Provide the [x, y] coordinate of the cell's center where the given text is located.  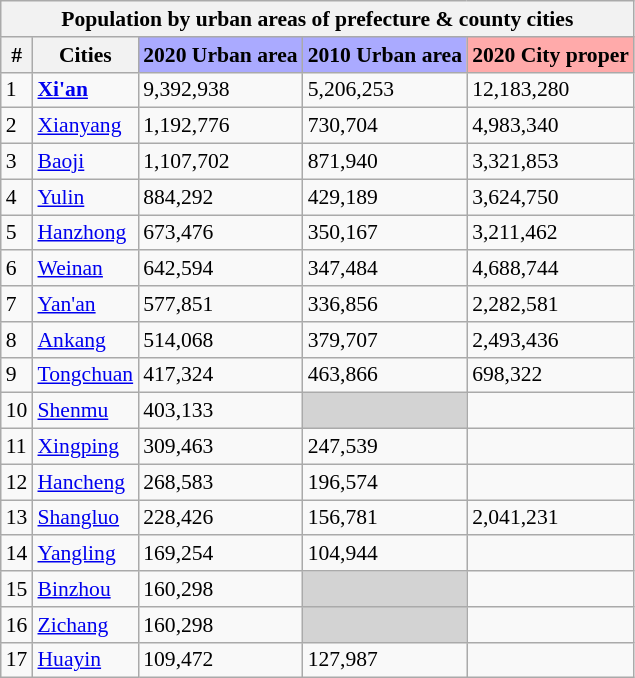
5,206,253 [385, 90]
463,866 [385, 375]
Cities [85, 55]
9 [17, 375]
16 [17, 625]
Shenmu [85, 411]
1 [17, 90]
514,068 [220, 340]
871,940 [385, 162]
8 [17, 340]
2,041,231 [550, 518]
3,624,750 [550, 197]
2 [17, 126]
Xi'an [85, 90]
Tongchuan [85, 375]
127,987 [385, 660]
11 [17, 447]
Zichang [85, 625]
429,189 [385, 197]
156,781 [385, 518]
7 [17, 304]
730,704 [385, 126]
Binzhou [85, 589]
4 [17, 197]
3 [17, 162]
12,183,280 [550, 90]
2,282,581 [550, 304]
642,594 [220, 269]
196,574 [385, 482]
228,426 [220, 518]
17 [17, 660]
Shangluo [85, 518]
577,851 [220, 304]
104,944 [385, 554]
5 [17, 233]
13 [17, 518]
350,167 [385, 233]
403,133 [220, 411]
Xianyang [85, 126]
Hanzhong [85, 233]
Baoji [85, 162]
673,476 [220, 233]
2020 Urban area [220, 55]
Hancheng [85, 482]
Huayin [85, 660]
2020 City proper [550, 55]
# [17, 55]
Population by urban areas of prefecture & county cities [318, 19]
309,463 [220, 447]
247,539 [385, 447]
10 [17, 411]
3,321,853 [550, 162]
379,707 [385, 340]
6 [17, 269]
417,324 [220, 375]
15 [17, 589]
4,983,340 [550, 126]
2010 Urban area [385, 55]
109,472 [220, 660]
884,292 [220, 197]
14 [17, 554]
4,688,744 [550, 269]
Yangling [85, 554]
3,211,462 [550, 233]
Weinan [85, 269]
Xingping [85, 447]
1,107,702 [220, 162]
12 [17, 482]
169,254 [220, 554]
347,484 [385, 269]
1,192,776 [220, 126]
9,392,938 [220, 90]
Ankang [85, 340]
Yulin [85, 197]
268,583 [220, 482]
Yan'an [85, 304]
2,493,436 [550, 340]
698,322 [550, 375]
336,856 [385, 304]
